For the text-containing cell, return its midpoint in (X, Y) coordinate format. 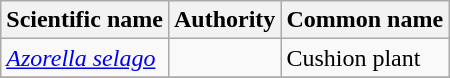
Scientific name (85, 20)
Cushion plant (365, 58)
Common name (365, 20)
Authority (224, 20)
Azorella selago (85, 58)
